Identify which cell holds the provided text, then report its [X, Y] central coordinate. 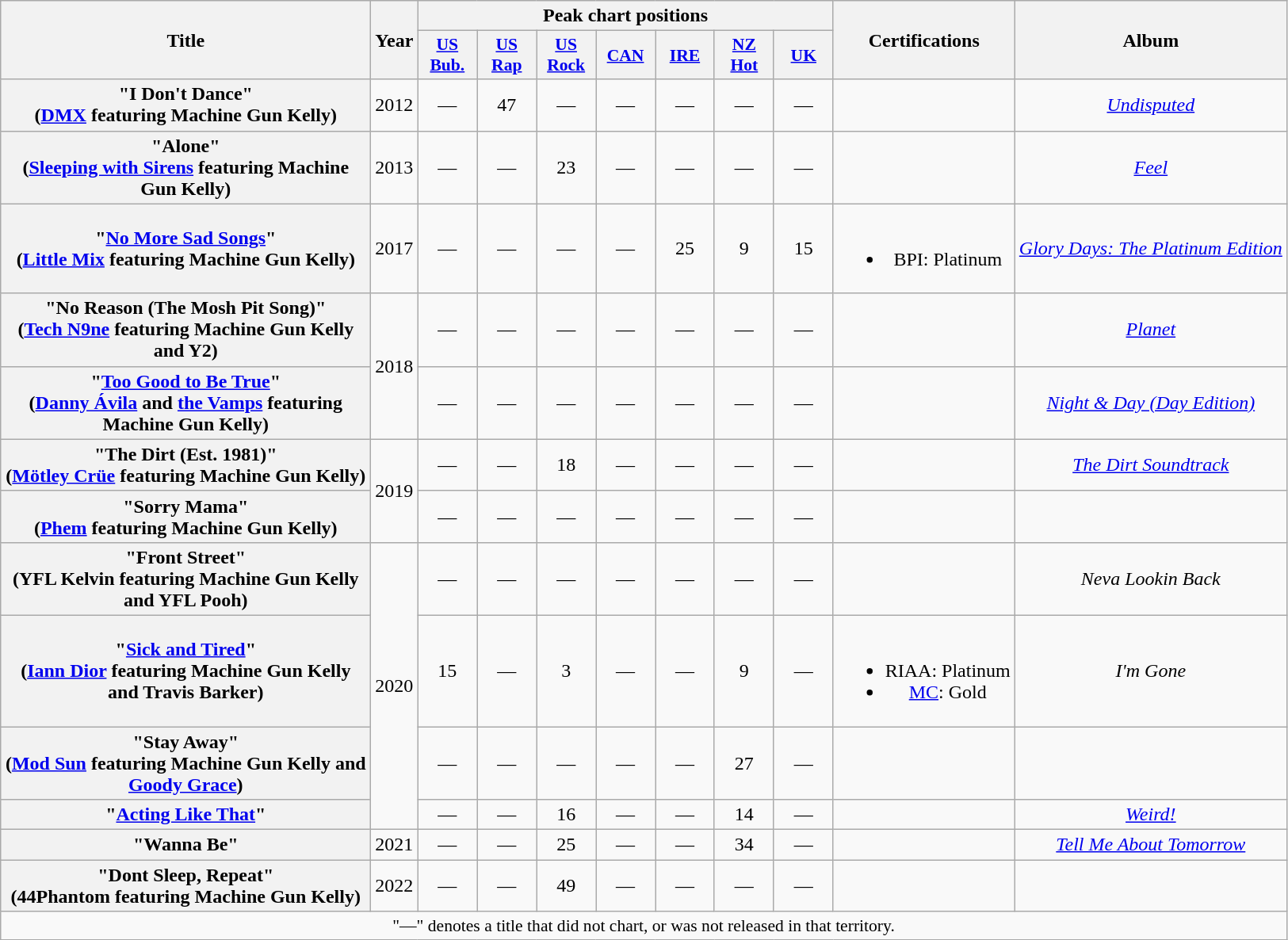
2017 [395, 249]
18 [566, 464]
RIAA: PlatinumMC: Gold [924, 671]
"Sick and Tired"(Iann Dior featuring Machine Gun Kelly and Travis Barker) [185, 671]
Neva Lookin Back [1151, 579]
UK [804, 55]
23 [566, 167]
"I Don't Dance"(DMX featuring Machine Gun Kelly) [185, 105]
"Front Street"(YFL Kelvin featuring Machine Gun Kelly and YFL Pooh) [185, 579]
"Sorry Mama"(Phem featuring Machine Gun Kelly) [185, 517]
BPI: Platinum [924, 249]
Undisputed [1151, 105]
2022 [395, 886]
Feel [1151, 167]
Night & Day (Day Edition) [1151, 403]
49 [566, 886]
"Too Good to Be True"(Danny Ávila and the Vamps featuring Machine Gun Kelly) [185, 403]
34 [743, 845]
Title [185, 40]
The Dirt Soundtrack [1151, 464]
16 [566, 815]
2012 [395, 105]
CAN [626, 55]
"The Dirt (Est. 1981)"(Mötley Crüe featuring Machine Gun Kelly) [185, 464]
Certifications [924, 40]
47 [507, 105]
2019 [395, 491]
Album [1151, 40]
Weird! [1151, 815]
USRap [507, 55]
Glory Days: The Platinum Edition [1151, 249]
Planet [1151, 330]
Peak chart positions [625, 16]
"Alone"(Sleeping with Sirens featuring Machine Gun Kelly) [185, 167]
"Dont Sleep, Repeat"(44Phantom featuring Machine Gun Kelly) [185, 886]
27 [743, 762]
Tell Me About Tomorrow [1151, 845]
USBub. [447, 55]
Year [395, 40]
"Wanna Be" [185, 845]
2021 [395, 845]
NZ Hot [743, 55]
2020 [395, 686]
2013 [395, 167]
3 [566, 671]
"—" denotes a title that did not chart, or was not released in that territory. [644, 926]
"Stay Away"(Mod Sun featuring Machine Gun Kelly and Goody Grace) [185, 762]
"No More Sad Songs"(Little Mix featuring Machine Gun Kelly) [185, 249]
2018 [395, 366]
IRE [685, 55]
I'm Gone [1151, 671]
"Acting Like That" [185, 815]
USRock [566, 55]
"No Reason (The Mosh Pit Song)"(Tech N9ne featuring Machine Gun Kelly and Y2) [185, 330]
14 [743, 815]
